For the text-containing cell, return its midpoint in [x, y] coordinate format. 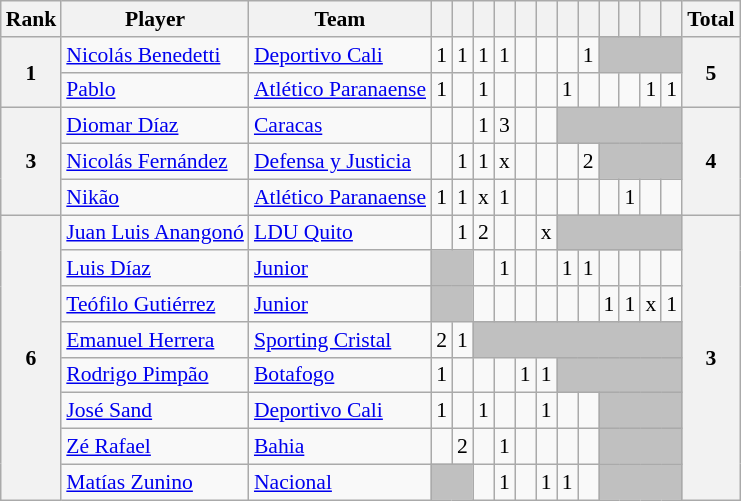
Nicolás Fernández [155, 162]
Rodrigo Pimpão [155, 375]
Luis Díaz [155, 269]
Botafogo [340, 375]
José Sand [155, 411]
Emanuel Herrera [155, 340]
Caracas [340, 126]
Bahia [340, 447]
Team [340, 19]
Nicolás Benedetti [155, 55]
Zé Rafael [155, 447]
Defensa y Justicia [340, 162]
Player [155, 19]
Teófilo Gutiérrez [155, 304]
Nacional [340, 482]
Nikão [155, 197]
Diomar Díaz [155, 126]
Pablo [155, 90]
Juan Luis Anangonó [155, 233]
Matías Zunino [155, 482]
Total [710, 19]
LDU Quito [340, 233]
Sporting Cristal [340, 340]
6 [32, 358]
4 [710, 162]
Rank [32, 19]
5 [710, 72]
